Output the [X, Y] coordinate of the center of the cell containing the given text.  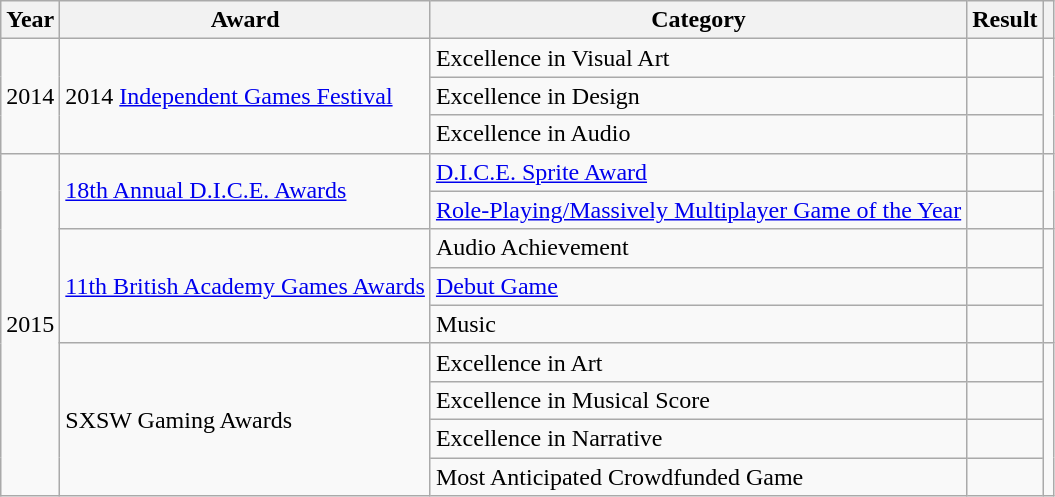
Excellence in Visual Art [698, 58]
2014 Independent Games Festival [246, 96]
Award [246, 20]
D.I.C.E. Sprite Award [698, 172]
Excellence in Art [698, 362]
Excellence in Audio [698, 134]
Category [698, 20]
Most Anticipated Crowdfunded Game [698, 477]
18th Annual D.I.C.E. Awards [246, 191]
Result [1005, 20]
Year [30, 20]
Excellence in Design [698, 96]
11th British Academy Games Awards [246, 286]
Excellence in Narrative [698, 438]
Audio Achievement [698, 248]
Debut Game [698, 286]
Music [698, 324]
2014 [30, 96]
Excellence in Musical Score [698, 400]
2015 [30, 324]
SXSW Gaming Awards [246, 419]
Role-Playing/Massively Multiplayer Game of the Year [698, 210]
